Locate the cell with the specified text and output its (x, y) center coordinate. 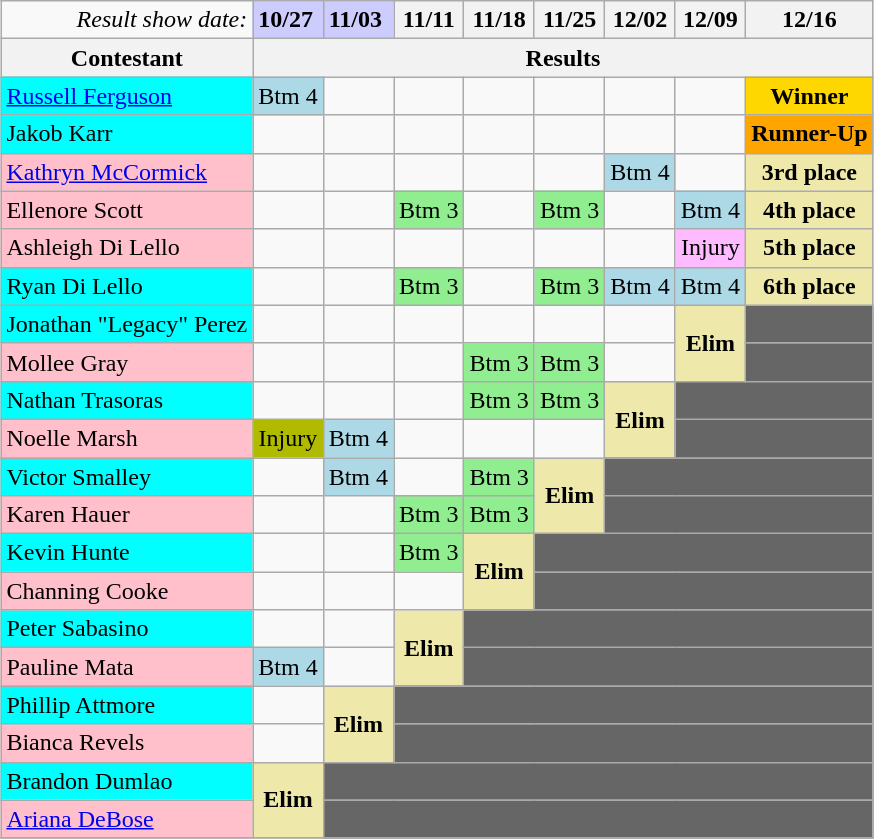
3rd place (810, 172)
Jonathan "Legacy" Perez (127, 324)
Ashleigh Di Lello (127, 248)
Brandon Dumlao (127, 781)
Nathan Trasoras (127, 400)
10/27 (288, 20)
11/11 (429, 20)
Channing Cooke (127, 591)
Karen Hauer (127, 515)
12/02 (640, 20)
Phillip Attmore (127, 705)
Ariana DeBose (127, 819)
Bianca Revels (127, 743)
11/18 (499, 20)
Noelle Marsh (127, 438)
Ryan Di Lello (127, 286)
Victor Smalley (127, 477)
11/03 (358, 20)
Kathryn McCormick (127, 172)
Pauline Mata (127, 667)
Result show date: (127, 20)
5th place (810, 248)
Russell Ferguson (127, 96)
4th place (810, 210)
11/25 (569, 20)
Runner-Up (810, 134)
Jakob Karr (127, 134)
Mollee Gray (127, 362)
Kevin Hunte (127, 553)
6th place (810, 286)
Contestant (127, 58)
12/09 (710, 20)
Peter Sabasino (127, 629)
12/16 (810, 20)
Ellenore Scott (127, 210)
Winner (810, 96)
Results (563, 58)
